Extract the [x, y] coordinate from the center of the cell holding the provided text.  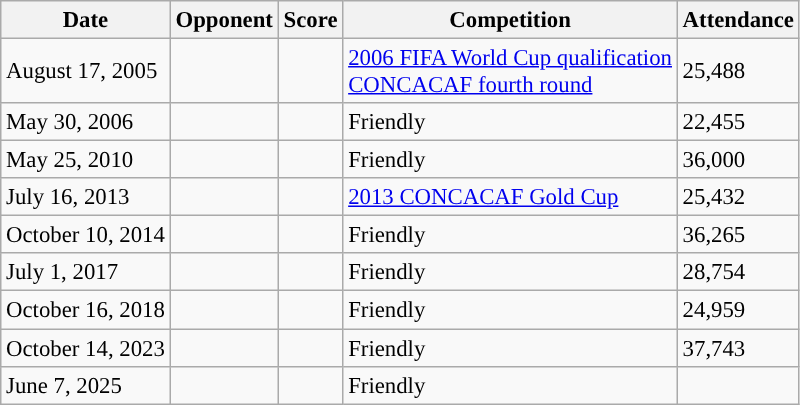
May 25, 2010 [86, 160]
2013 CONCACAF Gold Cup [510, 197]
May 30, 2006 [86, 122]
Attendance [738, 20]
36,000 [738, 160]
25,432 [738, 197]
25,488 [738, 72]
August 17, 2005 [86, 72]
28,754 [738, 273]
October 14, 2023 [86, 348]
22,455 [738, 122]
Date [86, 20]
36,265 [738, 235]
Score [310, 20]
37,743 [738, 348]
October 16, 2018 [86, 310]
July 16, 2013 [86, 197]
2006 FIFA World Cup qualificationCONCACAF fourth round [510, 72]
24,959 [738, 310]
October 10, 2014 [86, 235]
July 1, 2017 [86, 273]
Competition [510, 20]
Opponent [224, 20]
June 7, 2025 [86, 385]
